Locate the cell with the specified text and output its [X, Y] center coordinate. 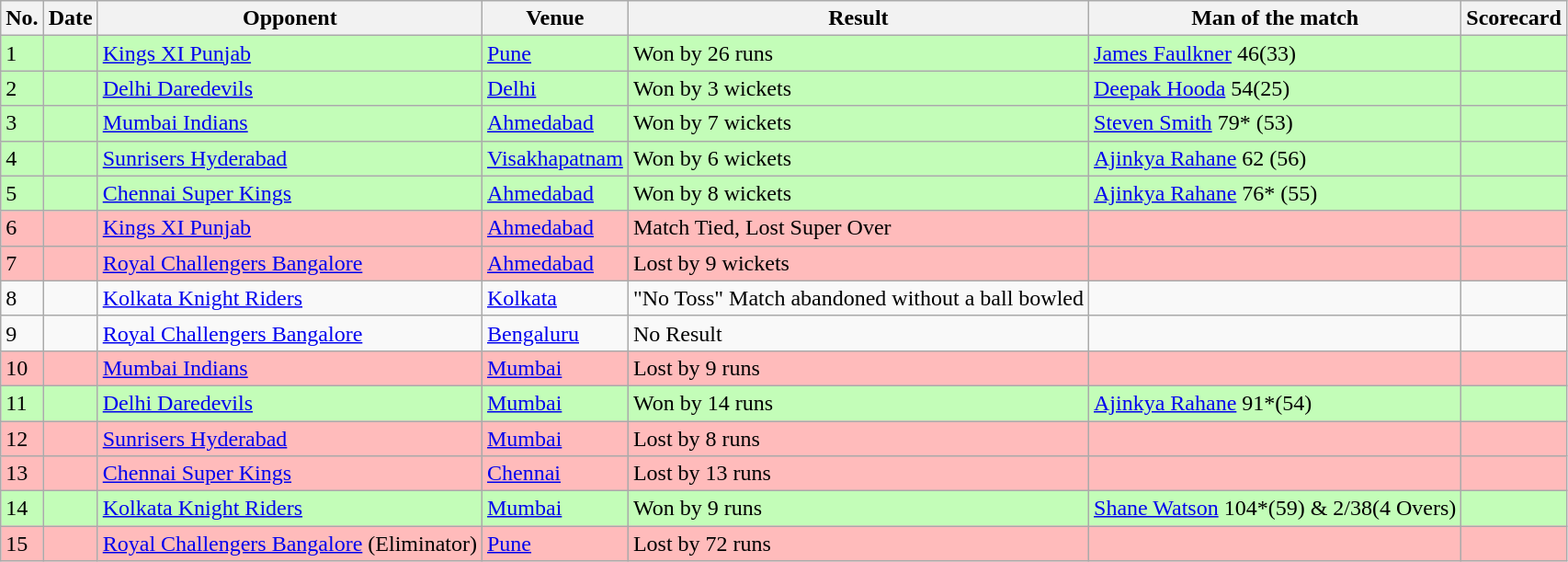
4 [22, 158]
Lost by 9 wickets [858, 263]
Ajinkya Rahane 76* (55) [1276, 193]
15 [22, 544]
Bengaluru [555, 333]
No. [22, 18]
Lost by 8 runs [858, 439]
Lost by 13 runs [858, 474]
1 [22, 53]
Scorecard [1515, 18]
"No Toss" Match abandoned without a ball bowled [858, 298]
9 [22, 333]
Steven Smith 79* (53) [1276, 123]
8 [22, 298]
2 [22, 88]
3 [22, 123]
Won by 9 runs [858, 509]
Won by 3 wickets [858, 88]
Royal Challengers Bangalore (Eliminator) [290, 544]
11 [22, 403]
Shane Watson 104*(59) & 2/38(4 Overs) [1276, 509]
10 [22, 368]
12 [22, 439]
Chennai [555, 474]
Won by 7 wickets [858, 123]
Man of the match [1276, 18]
13 [22, 474]
Lost by 9 runs [858, 368]
Date [70, 18]
Won by 6 wickets [858, 158]
Ajinkya Rahane 62 (56) [1276, 158]
Opponent [290, 18]
7 [22, 263]
14 [22, 509]
Won by 14 runs [858, 403]
6 [22, 228]
Deepak Hooda 54(25) [1276, 88]
Match Tied, Lost Super Over [858, 228]
Ajinkya Rahane 91*(54) [1276, 403]
Won by 8 wickets [858, 193]
Kolkata [555, 298]
Visakhapatnam [555, 158]
Result [858, 18]
Won by 26 runs [858, 53]
James Faulkner 46(33) [1276, 53]
No Result [858, 333]
Lost by 72 runs [858, 544]
Venue [555, 18]
5 [22, 193]
Delhi [555, 88]
